From the cell containing the given text, extract its center point as [X, Y] coordinate. 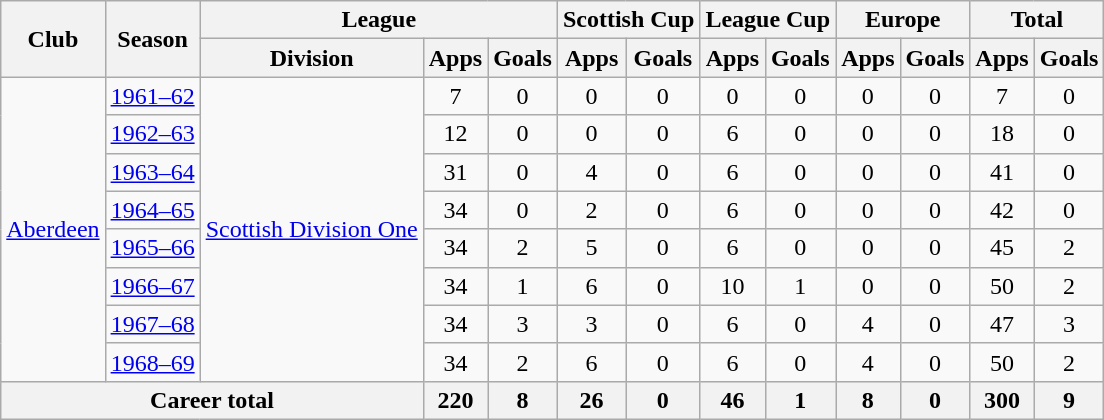
1968–69 [152, 362]
League [378, 20]
46 [732, 400]
Europe [903, 20]
Career total [212, 400]
10 [732, 286]
26 [591, 400]
1961–62 [152, 96]
1964–65 [152, 210]
League Cup [768, 20]
1966–67 [152, 286]
47 [1002, 324]
45 [1002, 248]
41 [1002, 172]
18 [1002, 134]
Aberdeen [53, 229]
9 [1069, 400]
Scottish Cup [628, 20]
42 [1002, 210]
Division [312, 58]
Club [53, 39]
5 [591, 248]
12 [455, 134]
1967–68 [152, 324]
1965–66 [152, 248]
Season [152, 39]
Scottish Division One [312, 229]
1963–64 [152, 172]
300 [1002, 400]
1962–63 [152, 134]
Total [1037, 20]
31 [455, 172]
220 [455, 400]
